Find where the given text appears and provide that cell's center as (X, Y) coordinate. 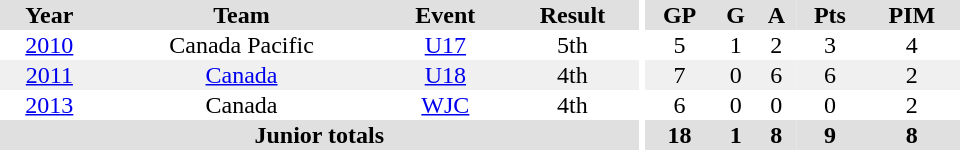
Pts (830, 15)
GP (679, 15)
5th (572, 45)
U18 (445, 75)
Year (50, 15)
9 (830, 135)
A (776, 15)
2010 (50, 45)
3 (830, 45)
Event (445, 15)
2011 (50, 75)
Result (572, 15)
7 (679, 75)
4 (912, 45)
WJC (445, 105)
PIM (912, 15)
Canada Pacific (242, 45)
18 (679, 135)
5 (679, 45)
G (736, 15)
2013 (50, 105)
Junior totals (320, 135)
U17 (445, 45)
Team (242, 15)
